Search for the cell housing the specified text and yield its (X, Y) center coordinate. 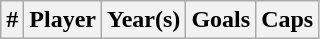
Year(s) (144, 20)
Caps (288, 20)
# (12, 20)
Player (63, 20)
Goals (221, 20)
